Capture the cell that displays the provided text and extract its [X, Y] central coordinate. 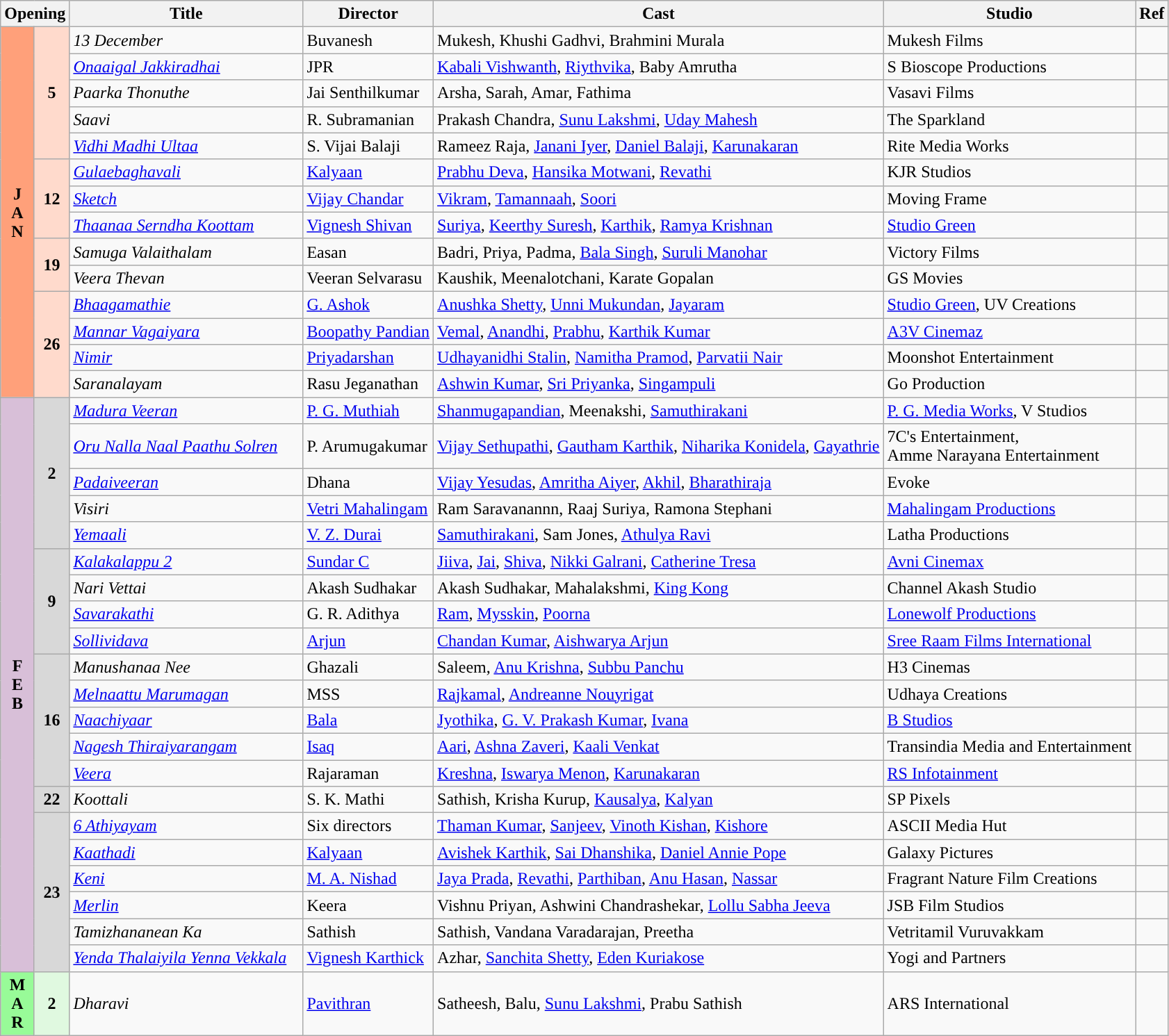
B Studios [1009, 720]
G. R. Adithya [368, 614]
Vemal, Anandhi, Prabhu, Karthik Kumar [659, 331]
Visiri [186, 509]
Mahalingam Productions [1009, 509]
22 [51, 800]
Samuthirakani, Sam Jones, Athulya Ravi [659, 535]
Akash Sudhakar [368, 588]
Yogi and Partners [1009, 958]
Thaanaa Serndha Koottam [186, 225]
Moving Frame [1009, 199]
Keera [368, 905]
ARS International [1009, 1003]
5 [51, 93]
KJR Studios [1009, 172]
Veera [186, 773]
Kabali Vishwanth, Riythvika, Baby Amrutha [659, 67]
Cast [659, 14]
Sree Raam Films International [1009, 641]
Savarakathi [186, 614]
Jaya Prada, Revathi, Parthiban, Anu Hasan, Nassar [659, 879]
Gulaebaghavali [186, 172]
6 Athiyayam [186, 826]
Saleem, Anu Krishna, Subbu Panchu [659, 667]
Ref [1152, 14]
Vishnu Priyan, Ashwini Chandrashekar, Lollu Sabha Jeeva [659, 905]
Pavithran [368, 1003]
Rajaraman [368, 773]
JPR [368, 67]
Vetri Mahalingam [368, 509]
19 [51, 265]
Anushka Shetty, Unni Mukundan, Jayaram [659, 304]
26 [51, 344]
Title [186, 14]
Ghazali [368, 667]
Kreshna, Iswarya Menon, Karunakaran [659, 773]
Saranalayam [186, 384]
Vetritamil Vuruvakkam [1009, 932]
Go Production [1009, 384]
23 [51, 892]
S Bioscope Productions [1009, 67]
S. K. Mathi [368, 800]
Aari, Ashna Zaveri, Kaali Venkat [659, 746]
Ram, Mysskin, Poorna [659, 614]
Paarka Thonuthe [186, 93]
Bala [368, 720]
Studio Green, UV Creations [1009, 304]
Jai Senthilkumar [368, 93]
Vidhi Madhi Ultaa [186, 146]
Studio Green [1009, 225]
Easan [368, 252]
Kalakalappu 2 [186, 561]
Rasu Jeganathan [368, 384]
Transindia Media and Entertainment [1009, 746]
Vignesh Shivan [368, 225]
Six directors [368, 826]
Director [368, 14]
Kaushik, Meenalotchani, Karate Gopalan [659, 278]
MSS [368, 693]
Nimir [186, 358]
GS Movies [1009, 278]
Veera Thevan [186, 278]
Yemaali [186, 535]
Udhayanidhi Stalin, Namitha Pramod, Parvatii Nair [659, 358]
Nari Vettai [186, 588]
Mukesh, Khushi Gadhvi, Brahmini Murala [659, 40]
Evoke [1009, 482]
Vikram, Tamannaah, Soori [659, 199]
The Sparkland [1009, 120]
P. Arumugakumar [368, 446]
Opening [35, 14]
Satheesh, Balu, Sunu Lakshmi, Prabu Sathish [659, 1003]
Dharavi [186, 1003]
G. Ashok [368, 304]
Galaxy Pictures [1009, 853]
Koottali [186, 800]
Sketch [186, 199]
Melnaattu Marumagan [186, 693]
Veeran Selvarasu [368, 278]
Saavi [186, 120]
Samuga Valaithalam [186, 252]
Avishek Karthik, Sai Dhanshika, Daniel Annie Pope [659, 853]
Sollividava [186, 641]
H3 Cinemas [1009, 667]
16 [51, 720]
Merlin [186, 905]
13 December [186, 40]
Suriya, Keerthy Suresh, Karthik, Ramya Krishnan [659, 225]
P. G. Muthiah [368, 411]
9 [51, 601]
RS Infotainment [1009, 773]
Kaathadi [186, 853]
SP Pixels [1009, 800]
Latha Productions [1009, 535]
JAN [18, 213]
Priyadarshan [368, 358]
Ashwin Kumar, Sri Priyanka, Singampuli [659, 384]
Udhaya Creations [1009, 693]
Onaaigal Jakkiradhai [186, 67]
R. Subramanian [368, 120]
Prabhu Deva, Hansika Motwani, Revathi [659, 172]
Jyothika, G. V. Prakash Kumar, Ivana [659, 720]
Channel Akash Studio [1009, 588]
Madura Veeran [186, 411]
Shanmugapandian, Meenakshi, Samuthirakani [659, 411]
Azhar, Sanchita Shetty, Eden Kuriakose [659, 958]
Studio [1009, 14]
Sathish [368, 932]
Prakash Chandra, Sunu Lakshmi, Uday Mahesh [659, 120]
Vasavi Films [1009, 93]
Vijay Yesudas, Amritha Aiyer, Akhil, Bharathiraja [659, 482]
Jiiva, Jai, Shiva, Nikki Galrani, Catherine Tresa [659, 561]
MAR [18, 1003]
JSB Film Studios [1009, 905]
Badri, Priya, Padma, Bala Singh, Suruli Manohar [659, 252]
7C's Entertainment,Amme Narayana Entertainment [1009, 446]
Dhana [368, 482]
Akash Sudhakar, Mahalakshmi, King Kong [659, 588]
Rajkamal, Andreanne Nouyrigat [659, 693]
Naachiyaar [186, 720]
Nagesh Thiraiyarangam [186, 746]
Chandan Kumar, Aishwarya Arjun [659, 641]
Bhaagamathie [186, 304]
Mannar Vagaiyara [186, 331]
Rameez Raja, Janani Iyer, Daniel Balaji, Karunakaran [659, 146]
Rite Media Works [1009, 146]
Thaman Kumar, Sanjeev, Vinoth Kishan, Kishore [659, 826]
Victory Films [1009, 252]
Ram Saravanannn, Raaj Suriya, Ramona Stephani [659, 509]
Lonewolf Productions [1009, 614]
Padaiveeran [186, 482]
Fragrant Nature Film Creations [1009, 879]
Vijay Sethupathi, Gautham Karthik, Niharika Konidela, Gayathrie [659, 446]
Mukesh Films [1009, 40]
Oru Nalla Naal Paathu Solren [186, 446]
Boopathy Pandian [368, 331]
A3V Cinemaz [1009, 331]
V. Z. Durai [368, 535]
Vignesh Karthick [368, 958]
FEB [18, 684]
12 [51, 199]
Tamizhananean Ka [186, 932]
M. A. Nishad [368, 879]
Buvanesh [368, 40]
Vijay Chandar [368, 199]
ASCII Media Hut [1009, 826]
Arsha, Sarah, Amar, Fathima [659, 93]
Moonshot Entertainment [1009, 358]
Sathish, Vandana Varadarajan, Preetha [659, 932]
Manushanaa Nee [186, 667]
Sathish, Krisha Kurup, Kausalya, Kalyan [659, 800]
Isaq [368, 746]
S. Vijai Balaji [368, 146]
P. G. Media Works, V Studios [1009, 411]
Avni Cinemax [1009, 561]
Sundar C [368, 561]
Yenda Thalaiyila Yenna Vekkala [186, 958]
Arjun [368, 641]
Keni [186, 879]
